Return [x, y] of the center of cell containing provided text 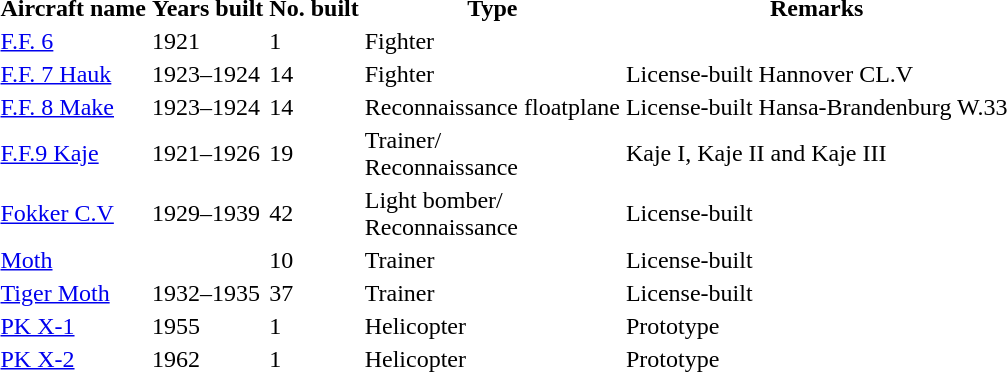
Helicopter [492, 326]
10 [314, 260]
Trainer/Reconnaissance [492, 154]
1921 [207, 41]
Light bomber/Reconnaissance [492, 214]
1921–1926 [207, 154]
42 [314, 214]
Reconnaissance floatplane [492, 107]
37 [314, 293]
1932–1935 [207, 293]
1955 [207, 326]
1929–1939 [207, 214]
19 [314, 154]
